Scan for the cell matching the given text and deliver its [X, Y] coordinate at center. 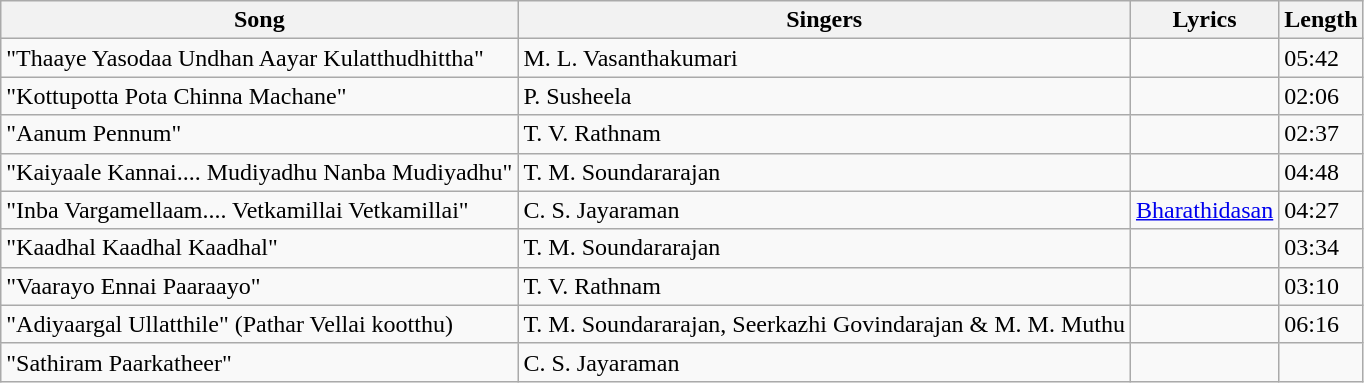
Song [260, 20]
T. M. Soundararajan, Seerkazhi Govindarajan & M. M. Muthu [824, 324]
02:06 [1321, 96]
"Inba Vargamellaam.... Vetkamillai Vetkamillai" [260, 210]
03:10 [1321, 286]
"Thaaye Yasodaa Undhan Aayar Kulatthudhittha" [260, 58]
"Aanum Pennum" [260, 134]
"Kottupotta Pota Chinna Machane" [260, 96]
P. Susheela [824, 96]
Bharathidasan [1204, 210]
Singers [824, 20]
M. L. Vasanthakumari [824, 58]
03:34 [1321, 248]
Lyrics [1204, 20]
04:27 [1321, 210]
"Adiyaargal Ullatthile" (Pathar Vellai kootthu) [260, 324]
"Kaadhal Kaadhal Kaadhal" [260, 248]
02:37 [1321, 134]
05:42 [1321, 58]
"Kaiyaale Kannai.... Mudiyadhu Nanba Mudiyadhu" [260, 172]
06:16 [1321, 324]
Length [1321, 20]
"Sathiram Paarkatheer" [260, 362]
04:48 [1321, 172]
"Vaarayo Ennai Paaraayo" [260, 286]
